Pinpoint the cell where the given text exists, returning its [X, Y] midpoint coordinate. 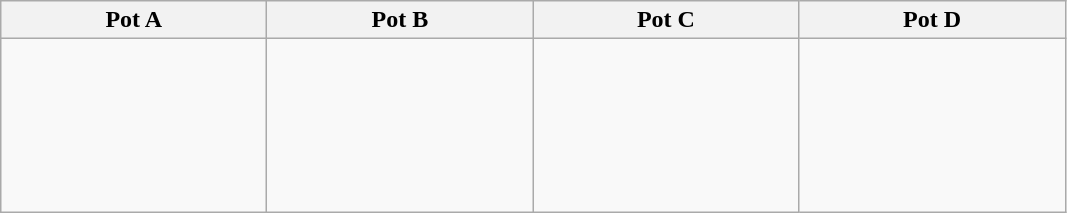
Pot C [666, 20]
Pot A [134, 20]
Pot B [400, 20]
Pot D [932, 20]
